Find where the given text appears and provide that cell's center as [x, y] coordinate. 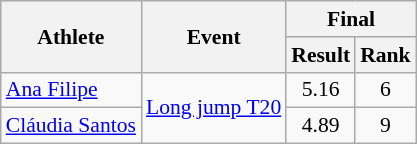
9 [386, 126]
Result [320, 55]
Cláudia Santos [71, 126]
Rank [386, 55]
4.89 [320, 126]
6 [386, 90]
5.16 [320, 90]
Long jump T20 [214, 108]
Final [350, 19]
Ana Filipe [71, 90]
Event [214, 36]
Athlete [71, 36]
